Detect which cell encompasses the target text, then output its (X, Y) center coordinate. 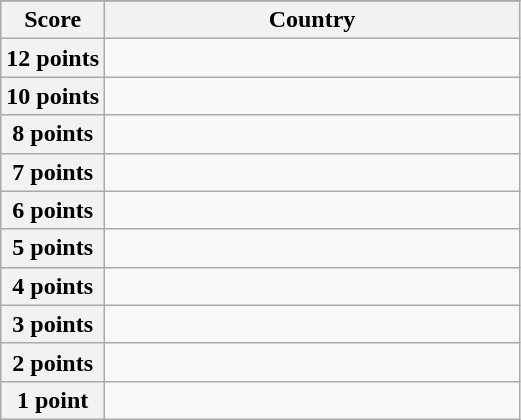
8 points (53, 134)
2 points (53, 362)
6 points (53, 210)
1 point (53, 400)
3 points (53, 324)
4 points (53, 286)
5 points (53, 248)
Score (53, 20)
7 points (53, 172)
10 points (53, 96)
Country (312, 20)
12 points (53, 58)
